Output the [x, y] coordinate of the center of the cell containing the given text.  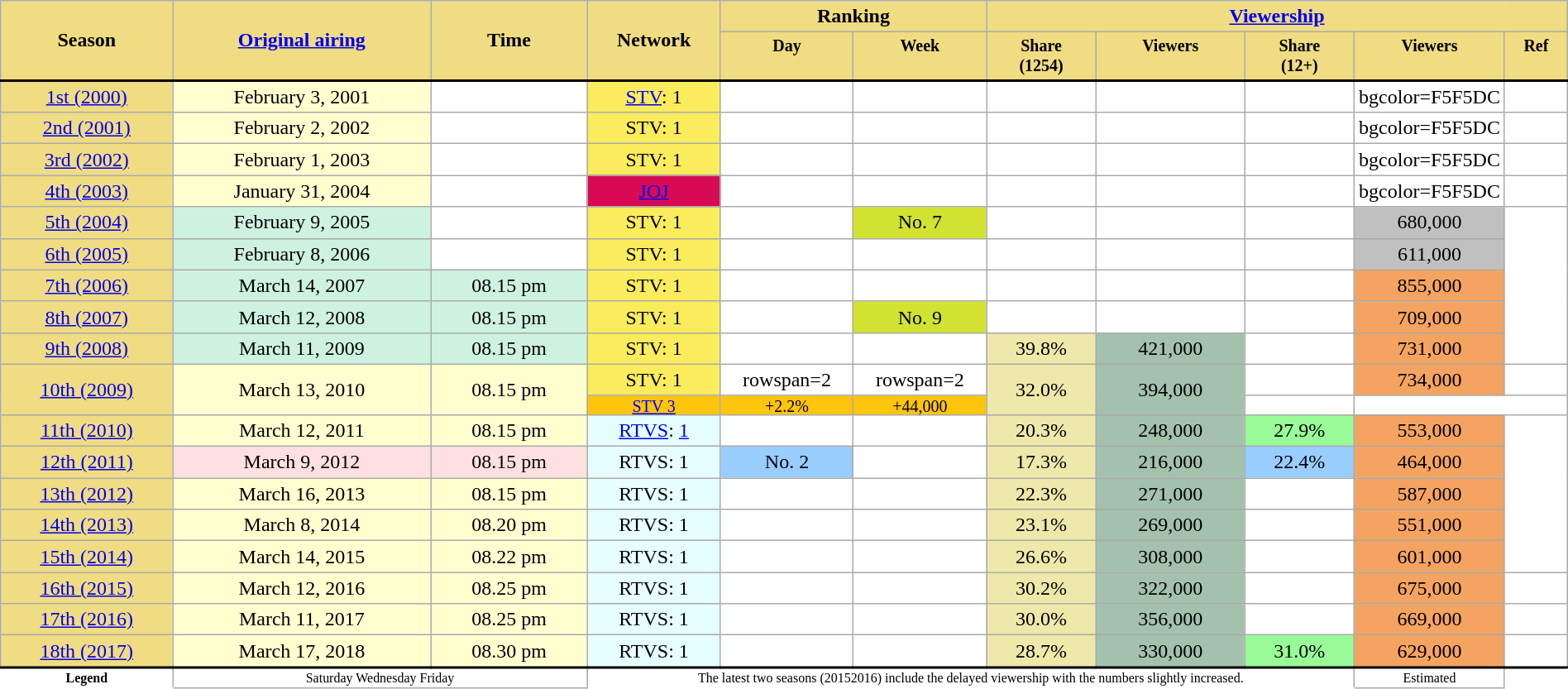
27.9% [1299, 430]
February 3, 2001 [302, 96]
+44,000 [920, 405]
322,000 [1170, 588]
Original airing [302, 41]
Time [509, 41]
JOJ [653, 191]
5th (2004) [87, 222]
February 9, 2005 [302, 222]
January 31, 2004 [302, 191]
Day [787, 56]
32.0% [1041, 389]
Saturday Wednesday Friday [380, 678]
Ref [1536, 56]
611,000 [1430, 254]
March 17, 2018 [302, 652]
26.6% [1041, 557]
248,000 [1170, 430]
269,000 [1170, 525]
March 11, 2009 [302, 348]
30.2% [1041, 588]
Season [87, 41]
Legend [87, 678]
Viewership [1277, 17]
March 12, 2008 [302, 317]
14th (2013) [87, 525]
2nd (2001) [87, 128]
6th (2005) [87, 254]
9th (2008) [87, 348]
709,000 [1430, 317]
22.4% [1299, 462]
08.30 pm [509, 652]
39.8% [1041, 348]
March 11, 2017 [302, 620]
22.3% [1041, 494]
March 8, 2014 [302, 525]
Estimated [1430, 678]
March 12, 2011 [302, 430]
464,000 [1430, 462]
08.20 pm [509, 525]
March 9, 2012 [302, 462]
+2.2% [787, 405]
1st (2000) [87, 96]
March 12, 2016 [302, 588]
330,000 [1170, 652]
13th (2012) [87, 494]
271,000 [1170, 494]
31.0% [1299, 652]
17th (2016) [87, 620]
308,000 [1170, 557]
18th (2017) [87, 652]
15th (2014) [87, 557]
8th (2007) [87, 317]
601,000 [1430, 557]
March 16, 2013 [302, 494]
No. 7 [920, 222]
February 1, 2003 [302, 160]
February 2, 2002 [302, 128]
10th (2009) [87, 389]
No. 2 [787, 462]
4th (2003) [87, 191]
Share (1254) [1041, 56]
11th (2010) [87, 430]
Network [653, 41]
08.22 pm [509, 557]
March 14, 2007 [302, 285]
356,000 [1170, 620]
734,000 [1430, 380]
Share (12+) [1299, 56]
551,000 [1430, 525]
23.1% [1041, 525]
855,000 [1430, 285]
394,000 [1170, 389]
680,000 [1430, 222]
17.3% [1041, 462]
Week [920, 56]
March 14, 2015 [302, 557]
20.3% [1041, 430]
16th (2015) [87, 588]
February 8, 2006 [302, 254]
The latest two seasons (20152016) include the delayed viewership with the numbers slightly increased. [971, 678]
216,000 [1170, 462]
30.0% [1041, 620]
731,000 [1430, 348]
3rd (2002) [87, 160]
553,000 [1430, 430]
12th (2011) [87, 462]
421,000 [1170, 348]
28.7% [1041, 652]
March 13, 2010 [302, 389]
7th (2006) [87, 285]
669,000 [1430, 620]
STV 3 [653, 405]
No. 9 [920, 317]
Ranking [853, 17]
587,000 [1430, 494]
675,000 [1430, 588]
629,000 [1430, 652]
